Search for the cell housing the specified text and yield its (x, y) center coordinate. 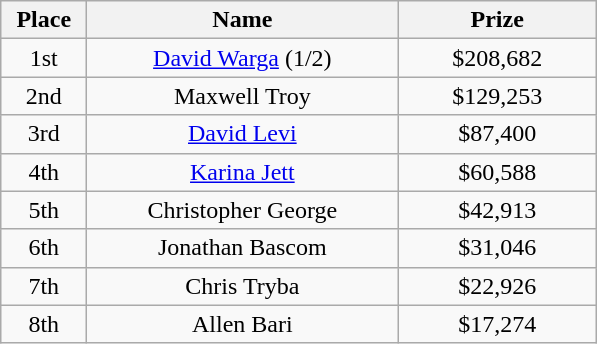
Karina Jett (242, 172)
4th (44, 172)
$42,913 (498, 210)
7th (44, 286)
Allen Bari (242, 324)
Jonathan Bascom (242, 248)
1st (44, 58)
David Warga (1/2) (242, 58)
Maxwell Troy (242, 96)
$60,588 (498, 172)
$208,682 (498, 58)
3rd (44, 134)
$17,274 (498, 324)
$31,046 (498, 248)
$22,926 (498, 286)
6th (44, 248)
5th (44, 210)
Chris Tryba (242, 286)
Place (44, 20)
$87,400 (498, 134)
David Levi (242, 134)
8th (44, 324)
$129,253 (498, 96)
Prize (498, 20)
2nd (44, 96)
Christopher George (242, 210)
Name (242, 20)
